Return the [x, y] coordinate for the center point of the cell that contains the specified text.  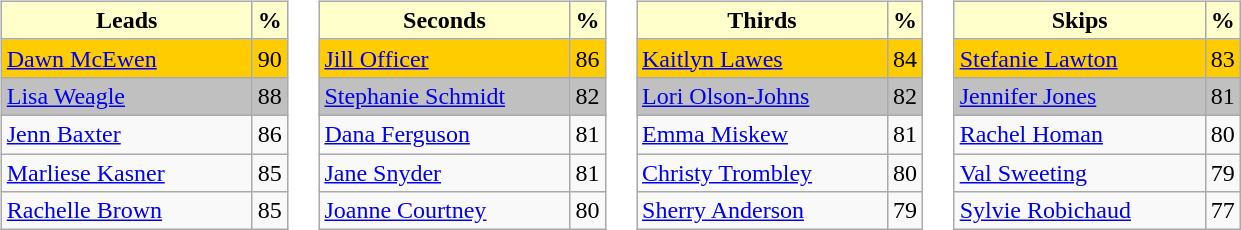
Stephanie Schmidt [444, 96]
Christy Trombley [762, 173]
Thirds [762, 20]
Sherry Anderson [762, 211]
Jill Officer [444, 58]
Jenn Baxter [126, 134]
Rachelle Brown [126, 211]
Stefanie Lawton [1080, 58]
84 [906, 58]
Leads [126, 20]
Marliese Kasner [126, 173]
Jane Snyder [444, 173]
77 [1222, 211]
Sylvie Robichaud [1080, 211]
Dawn McEwen [126, 58]
Kaitlyn Lawes [762, 58]
Lori Olson-Johns [762, 96]
Seconds [444, 20]
Lisa Weagle [126, 96]
Joanne Courtney [444, 211]
Emma Miskew [762, 134]
83 [1222, 58]
Jennifer Jones [1080, 96]
88 [270, 96]
Dana Ferguson [444, 134]
90 [270, 58]
Val Sweeting [1080, 173]
Skips [1080, 20]
Rachel Homan [1080, 134]
